Extract the (X, Y) coordinate from the center of the cell holding the provided text.  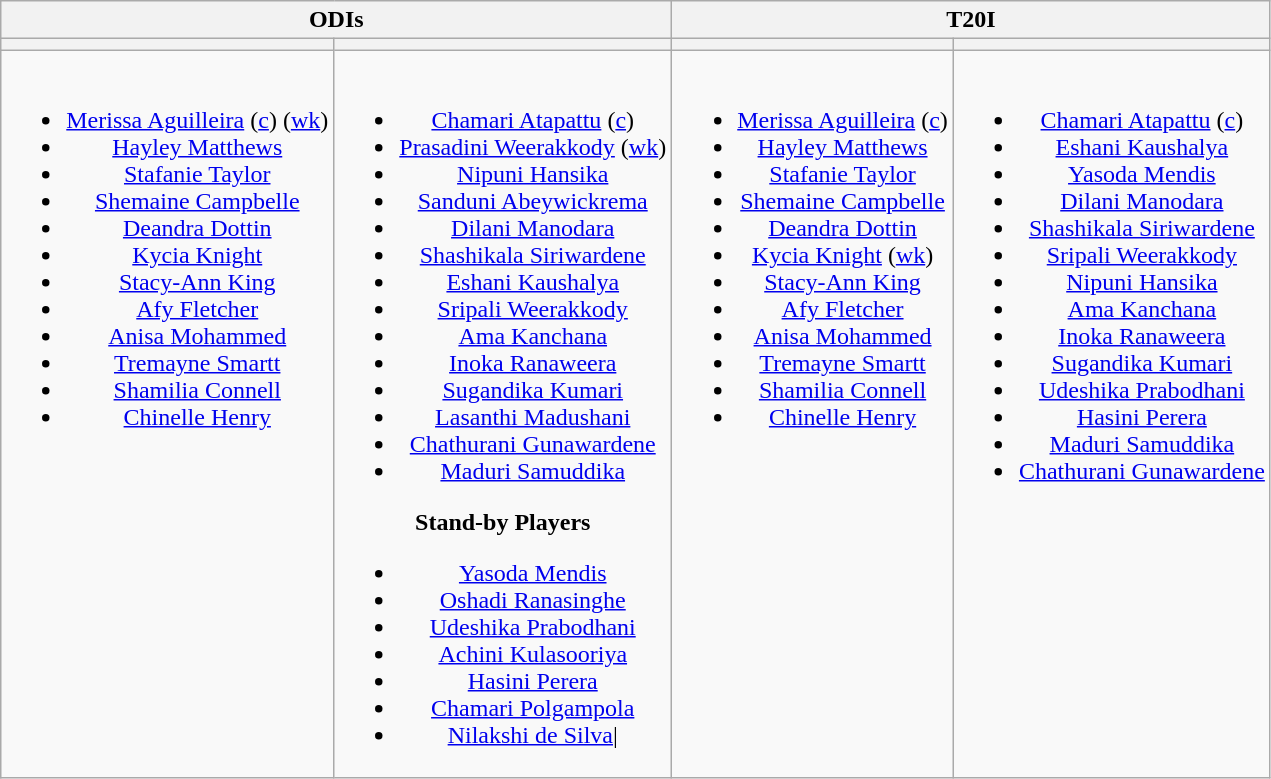
T20I (972, 20)
ODIs (336, 20)
